Return the [X, Y] coordinate for the center point of the cell that contains the specified text.  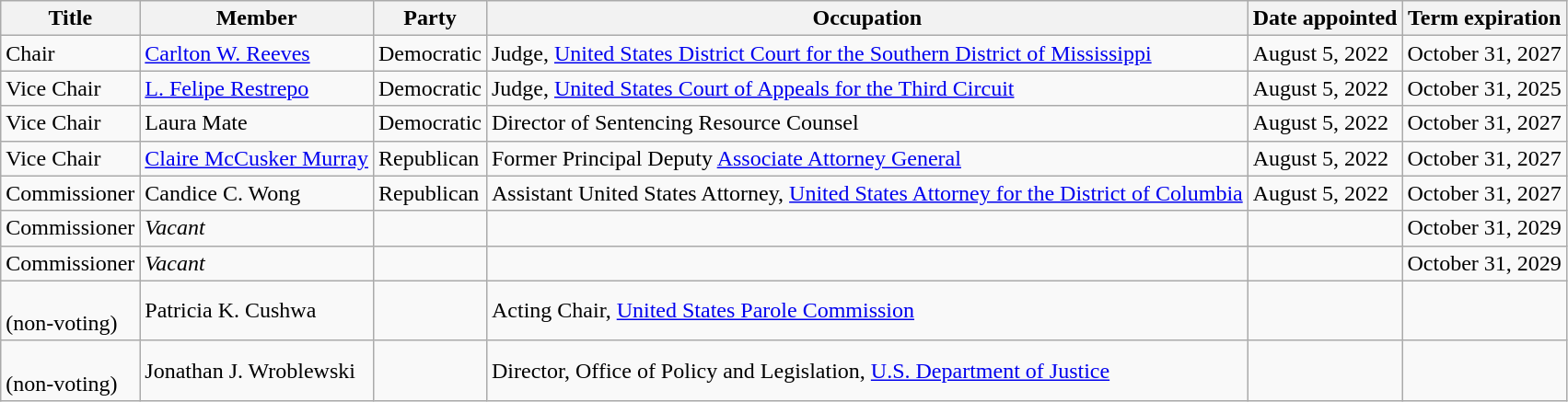
Claire McCusker Murray [257, 158]
Party [429, 18]
Former Principal Deputy Associate Attorney General [867, 158]
L. Felipe Restrepo [257, 88]
Candice C. Wong [257, 193]
Laura Mate [257, 123]
Occupation [867, 18]
Member [257, 18]
Patricia K. Cushwa [257, 311]
Director of Sentencing Resource Counsel [867, 123]
Director, Office of Policy and Legislation, U.S. Department of Justice [867, 370]
Carlton W. Reeves [257, 53]
Acting Chair, United States Parole Commission [867, 311]
Assistant United States Attorney, United States Attorney for the District of Columbia [867, 193]
Date appointed [1325, 18]
Title [70, 18]
Chair [70, 53]
Term expiration [1484, 18]
Judge, United States District Court for the Southern District of Mississippi [867, 53]
Jonathan J. Wroblewski [257, 370]
Judge, United States Court of Appeals for the Third Circuit [867, 88]
October 31, 2025 [1484, 88]
